Return the [x, y] coordinate for the center point of the cell that contains the specified text.  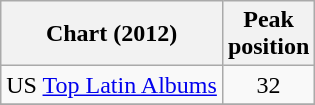
32 [268, 85]
Chart (2012) [112, 34]
US Top Latin Albums [112, 85]
Peakposition [268, 34]
